Capture the cell that displays the provided text and extract its (X, Y) central coordinate. 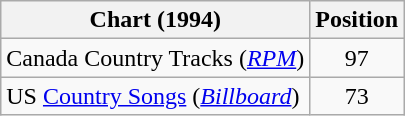
Canada Country Tracks (RPM) (156, 58)
97 (357, 58)
Position (357, 20)
Chart (1994) (156, 20)
73 (357, 96)
US Country Songs (Billboard) (156, 96)
